Detect which cell encompasses the target text, then output its (x, y) center coordinate. 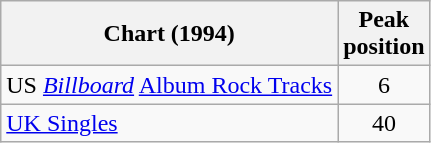
US Billboard Album Rock Tracks (170, 85)
6 (384, 85)
40 (384, 123)
Peakposition (384, 34)
Chart (1994) (170, 34)
UK Singles (170, 123)
